Output the (x, y) coordinate of the center of the cell containing the given text.  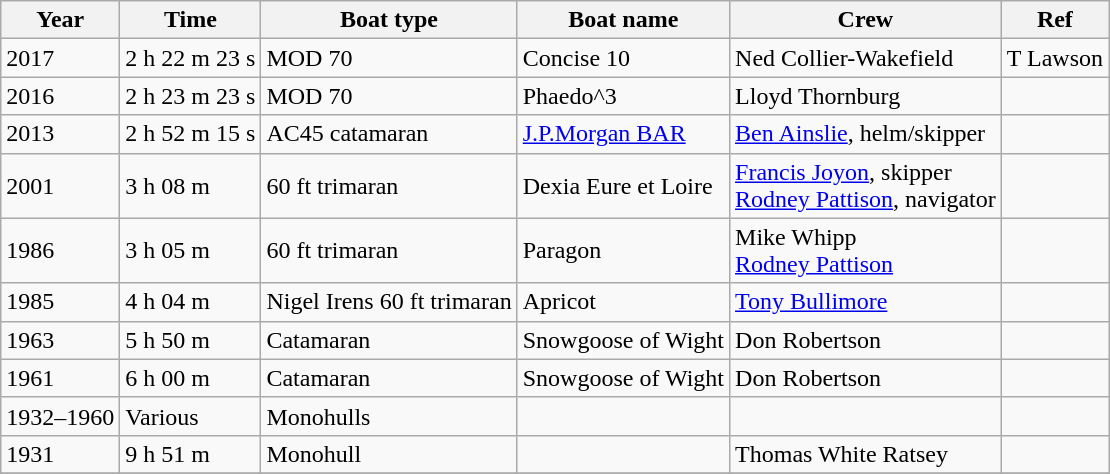
Francis Joyon, skipper Rodney Pattison, navigator (866, 186)
2001 (60, 186)
Apricot (623, 302)
2 h 22 m 23 s (190, 58)
Boat type (389, 20)
Ned Collier-Wakefield (866, 58)
Year (60, 20)
Ben Ainslie, helm/skipper (866, 134)
1985 (60, 302)
Paragon (623, 250)
1963 (60, 340)
Monohulls (389, 416)
1986 (60, 250)
2 h 52 m 15 s (190, 134)
Time (190, 20)
2017 (60, 58)
5 h 50 m (190, 340)
Various (190, 416)
Phaedo^3 (623, 96)
9 h 51 m (190, 454)
AC45 catamaran (389, 134)
1961 (60, 378)
2016 (60, 96)
3 h 08 m (190, 186)
Lloyd Thornburg (866, 96)
6 h 00 m (190, 378)
Thomas White Ratsey (866, 454)
Monohull (389, 454)
Ref (1054, 20)
4 h 04 m (190, 302)
J.P.Morgan BAR (623, 134)
Mike Whipp Rodney Pattison (866, 250)
Concise 10 (623, 58)
Crew (866, 20)
1931 (60, 454)
Boat name (623, 20)
3 h 05 m (190, 250)
1932–1960 (60, 416)
Dexia Eure et Loire (623, 186)
2 h 23 m 23 s (190, 96)
T Lawson (1054, 58)
Nigel Irens 60 ft trimaran (389, 302)
2013 (60, 134)
Tony Bullimore (866, 302)
